From the cell containing the given text, extract its center point as (X, Y) coordinate. 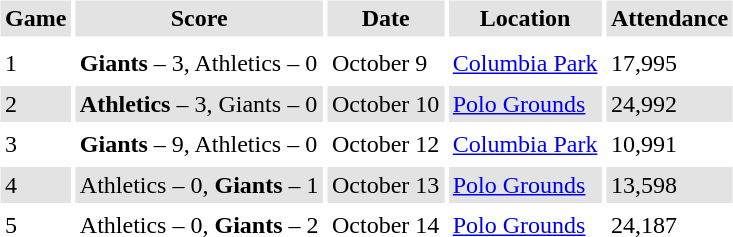
October 9 (385, 64)
Game (35, 18)
Score (199, 18)
Athletics – 3, Giants – 0 (199, 104)
October 10 (385, 104)
October 12 (385, 144)
Giants – 9, Athletics – 0 (199, 144)
4 (35, 185)
Giants – 3, Athletics – 0 (199, 64)
24,992 (669, 104)
13,598 (669, 185)
17,995 (669, 64)
Date (385, 18)
2 (35, 104)
Athletics – 0, Giants – 1 (199, 185)
October 13 (385, 185)
3 (35, 144)
1 (35, 64)
Location (525, 18)
10,991 (669, 144)
Attendance (669, 18)
